Search for the cell housing the specified text and yield its [x, y] center coordinate. 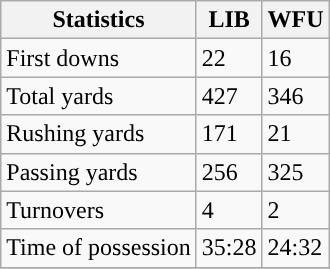
427 [229, 96]
LIB [229, 20]
Passing yards [99, 172]
256 [229, 172]
35:28 [229, 248]
First downs [99, 58]
Statistics [99, 20]
Total yards [99, 96]
4 [229, 210]
16 [296, 58]
325 [296, 172]
Time of possession [99, 248]
21 [296, 134]
24:32 [296, 248]
WFU [296, 20]
346 [296, 96]
171 [229, 134]
22 [229, 58]
Rushing yards [99, 134]
2 [296, 210]
Turnovers [99, 210]
